Search for the cell housing the specified text and yield its [X, Y] center coordinate. 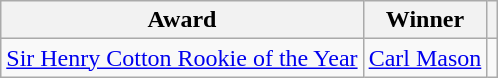
Sir Henry Cotton Rookie of the Year [182, 58]
Carl Mason [425, 58]
Winner [425, 20]
Award [182, 20]
